Search for the cell housing the specified text and yield its [X, Y] center coordinate. 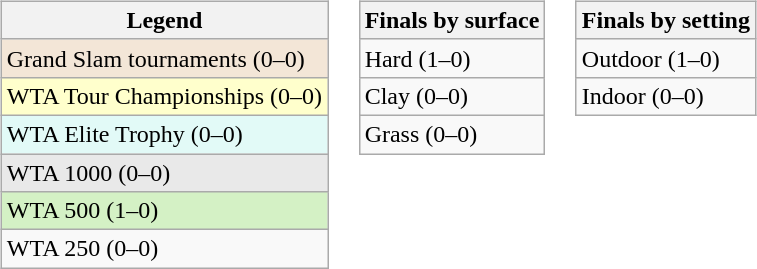
Grass (0–0) [452, 134]
Outdoor (1–0) [666, 58]
WTA 500 (1–0) [164, 211]
Grand Slam tournaments (0–0) [164, 58]
WTA Tour Championships (0–0) [164, 96]
Hard (1–0) [452, 58]
Finals by setting [666, 20]
WTA 250 (0–0) [164, 249]
WTA Elite Trophy (0–0) [164, 134]
Finals by surface [452, 20]
Legend [164, 20]
Clay (0–0) [452, 96]
Indoor (0–0) [666, 96]
WTA 1000 (0–0) [164, 173]
